Return the [X, Y] coordinate for the center point of the cell that contains the specified text.  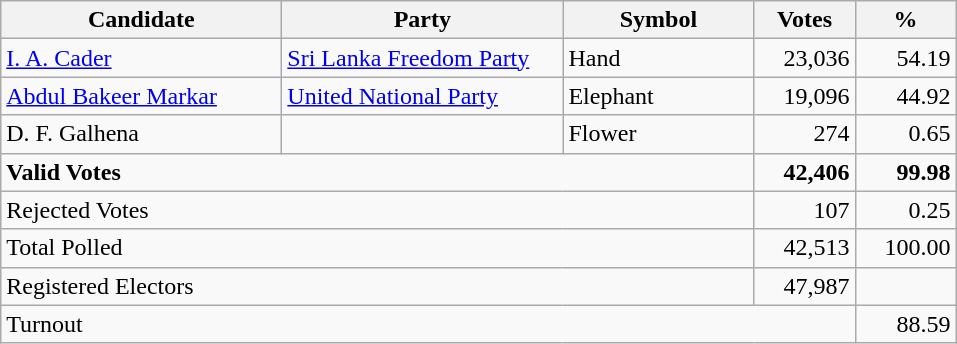
0.65 [906, 134]
Registered Electors [378, 286]
I. A. Cader [142, 58]
Abdul Bakeer Markar [142, 96]
47,987 [804, 286]
Party [422, 20]
Total Polled [378, 248]
Symbol [658, 20]
Hand [658, 58]
107 [804, 210]
D. F. Galhena [142, 134]
44.92 [906, 96]
Flower [658, 134]
Rejected Votes [378, 210]
Elephant [658, 96]
100.00 [906, 248]
42,406 [804, 172]
99.98 [906, 172]
54.19 [906, 58]
Turnout [428, 324]
Candidate [142, 20]
0.25 [906, 210]
% [906, 20]
United National Party [422, 96]
Votes [804, 20]
42,513 [804, 248]
Sri Lanka Freedom Party [422, 58]
23,036 [804, 58]
88.59 [906, 324]
Valid Votes [378, 172]
274 [804, 134]
19,096 [804, 96]
